From the cell containing the given text, extract its center point as [x, y] coordinate. 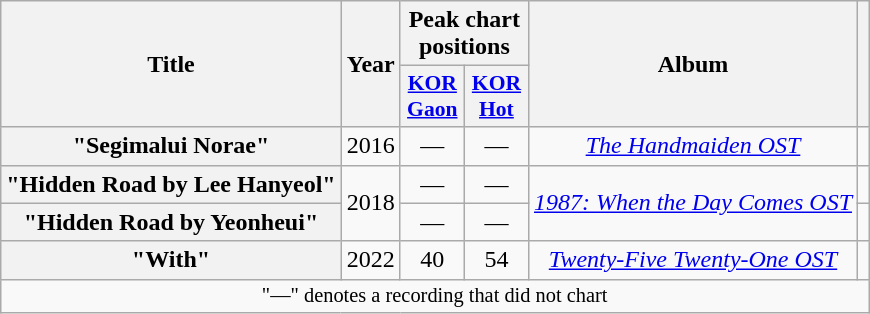
The Handmaiden OST [692, 146]
"Segimalui Norae" [171, 146]
2016 [370, 146]
2022 [370, 260]
Title [171, 64]
KORGaon [432, 96]
Twenty-Five Twenty-One OST [692, 260]
KORHot [496, 96]
"—" denotes a recording that did not chart [435, 296]
54 [496, 260]
1987: When the Day Comes OST [692, 203]
Year [370, 64]
40 [432, 260]
Album [692, 64]
"With" [171, 260]
"Hidden Road by Yeonheui" [171, 222]
"Hidden Road by Lee Hanyeol" [171, 184]
2018 [370, 203]
Peak chart positions [464, 34]
